Return [x, y] of the center of cell containing provided text 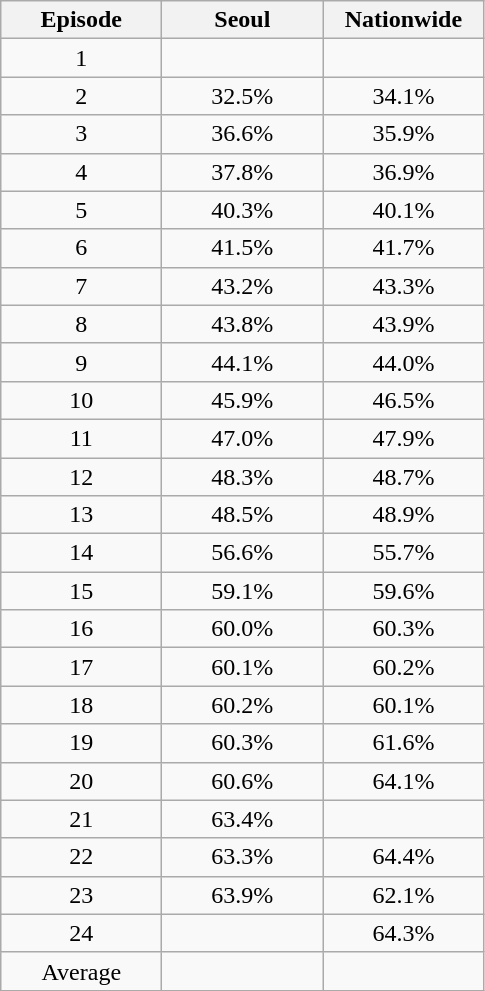
64.1% [404, 781]
15 [82, 591]
59.1% [242, 591]
60.6% [242, 781]
22 [82, 857]
46.5% [404, 400]
43.2% [242, 286]
24 [82, 933]
4 [82, 172]
12 [82, 477]
16 [82, 629]
41.7% [404, 248]
43.8% [242, 324]
5 [82, 210]
45.9% [242, 400]
11 [82, 438]
21 [82, 819]
36.9% [404, 172]
47.9% [404, 438]
48.3% [242, 477]
9 [82, 362]
Average [82, 971]
23 [82, 895]
3 [82, 134]
63.4% [242, 819]
60.0% [242, 629]
34.1% [404, 96]
Episode [82, 20]
13 [82, 515]
32.5% [242, 96]
40.1% [404, 210]
17 [82, 667]
40.3% [242, 210]
48.5% [242, 515]
61.6% [404, 743]
48.7% [404, 477]
55.7% [404, 553]
63.3% [242, 857]
64.4% [404, 857]
62.1% [404, 895]
8 [82, 324]
44.1% [242, 362]
56.6% [242, 553]
6 [82, 248]
14 [82, 553]
Seoul [242, 20]
43.3% [404, 286]
43.9% [404, 324]
36.6% [242, 134]
41.5% [242, 248]
48.9% [404, 515]
37.8% [242, 172]
35.9% [404, 134]
44.0% [404, 362]
7 [82, 286]
1 [82, 58]
47.0% [242, 438]
63.9% [242, 895]
2 [82, 96]
10 [82, 400]
64.3% [404, 933]
59.6% [404, 591]
Nationwide [404, 20]
18 [82, 705]
19 [82, 743]
20 [82, 781]
